Pinpoint the cell where the given text exists, returning its (x, y) midpoint coordinate. 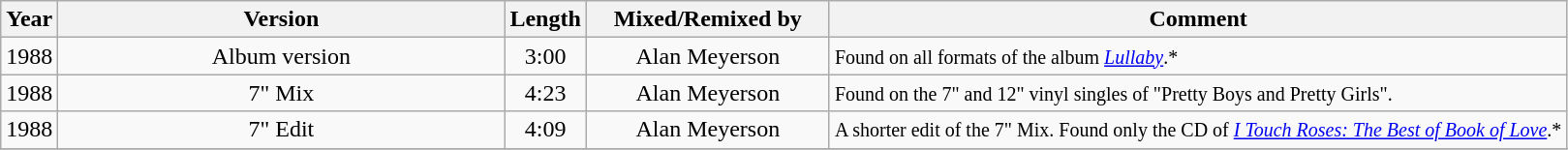
A shorter edit of the 7" Mix. Found only the CD of I Touch Roses: The Best of Book of Love.* (1197, 130)
Version (281, 19)
4:09 (545, 130)
4:23 (545, 93)
7" Edit (281, 130)
Year (29, 19)
Mixed/Remixed by (707, 19)
Found on the 7" and 12" vinyl singles of "Pretty Boys and Pretty Girls". (1197, 93)
3:00 (545, 56)
Found on all formats of the album Lullaby.* (1197, 56)
Album version (281, 56)
Comment (1197, 19)
7" Mix (281, 93)
Length (545, 19)
